Scan for the cell matching the given text and deliver its (X, Y) coordinate at center. 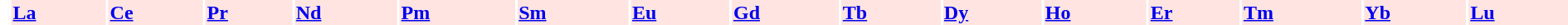
Tb (891, 12)
Er (1195, 12)
Gd (785, 12)
Pm (458, 12)
Nd (346, 12)
La (59, 12)
Lu (1518, 12)
Tm (1301, 12)
Ho (1095, 12)
Dy (992, 12)
Yb (1415, 12)
Eu (680, 12)
Sm (573, 12)
Pr (249, 12)
Ce (156, 12)
